Return [X, Y] of the center of cell containing provided text 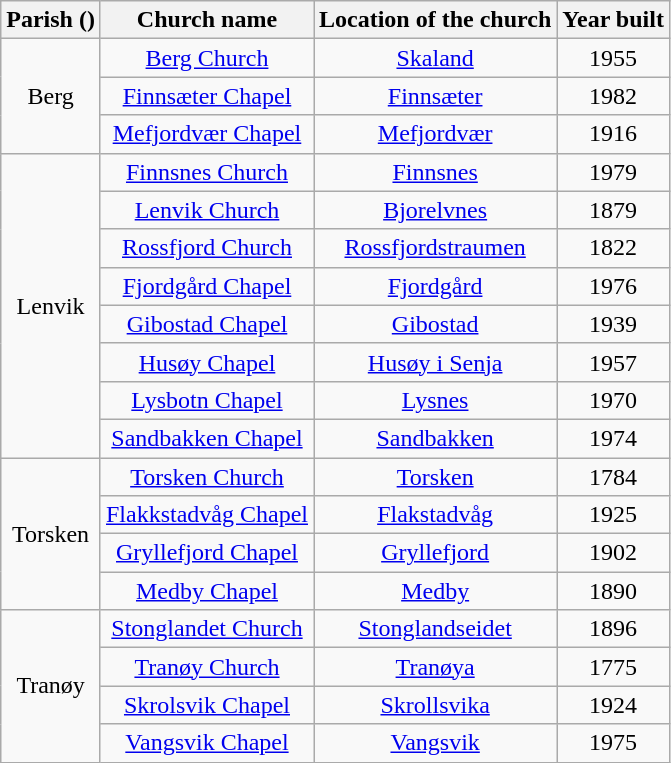
Finnsæter Chapel [206, 96]
Stonglandet Church [206, 629]
1822 [614, 248]
1775 [614, 667]
Gryllefjord [436, 553]
Finnsnes [436, 172]
1976 [614, 286]
Tranøy [51, 686]
Gibostad [436, 324]
Husøy Chapel [206, 362]
1924 [614, 705]
Stonglandseidet [436, 629]
1982 [614, 96]
Husøy i Senja [436, 362]
Sandbakken [436, 438]
Vangsvik [436, 743]
Flakstadvåg [436, 515]
1955 [614, 58]
1902 [614, 553]
Tranøya [436, 667]
Sandbakken Chapel [206, 438]
Church name [206, 20]
1890 [614, 591]
1916 [614, 134]
Year built [614, 20]
Fjordgård Chapel [206, 286]
Mefjordvær Chapel [206, 134]
1970 [614, 400]
Torsken Church [206, 477]
Medby [436, 591]
Flakkstadvåg Chapel [206, 515]
Rossfjord Church [206, 248]
1879 [614, 210]
Medby Chapel [206, 591]
Skaland [436, 58]
Tranøy Church [206, 667]
1974 [614, 438]
Lysbotn Chapel [206, 400]
1939 [614, 324]
Parish () [51, 20]
1979 [614, 172]
Gibostad Chapel [206, 324]
Location of the church [436, 20]
1957 [614, 362]
Bjorelvnes [436, 210]
Vangsvik Chapel [206, 743]
Lenvik Church [206, 210]
1975 [614, 743]
Berg [51, 96]
1925 [614, 515]
Fjordgård [436, 286]
Lysnes [436, 400]
Finnsæter [436, 96]
1784 [614, 477]
Berg Church [206, 58]
1896 [614, 629]
Skrollsvika [436, 705]
Lenvik [51, 305]
Finnsnes Church [206, 172]
Skrolsvik Chapel [206, 705]
Gryllefjord Chapel [206, 553]
Mefjordvær [436, 134]
Rossfjordstraumen [436, 248]
